Scan for the cell matching the given text and deliver its (x, y) coordinate at center. 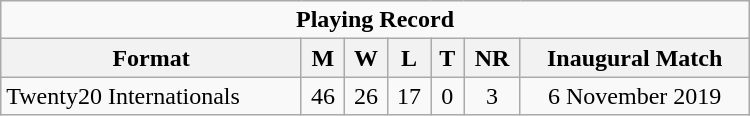
L (410, 58)
6 November 2019 (634, 96)
3 (492, 96)
NR (492, 58)
26 (366, 96)
17 (410, 96)
Playing Record (375, 20)
T (448, 58)
W (366, 58)
M (322, 58)
Twenty20 Internationals (152, 96)
0 (448, 96)
46 (322, 96)
Inaugural Match (634, 58)
Format (152, 58)
